Detect which cell encompasses the target text, then output its (x, y) center coordinate. 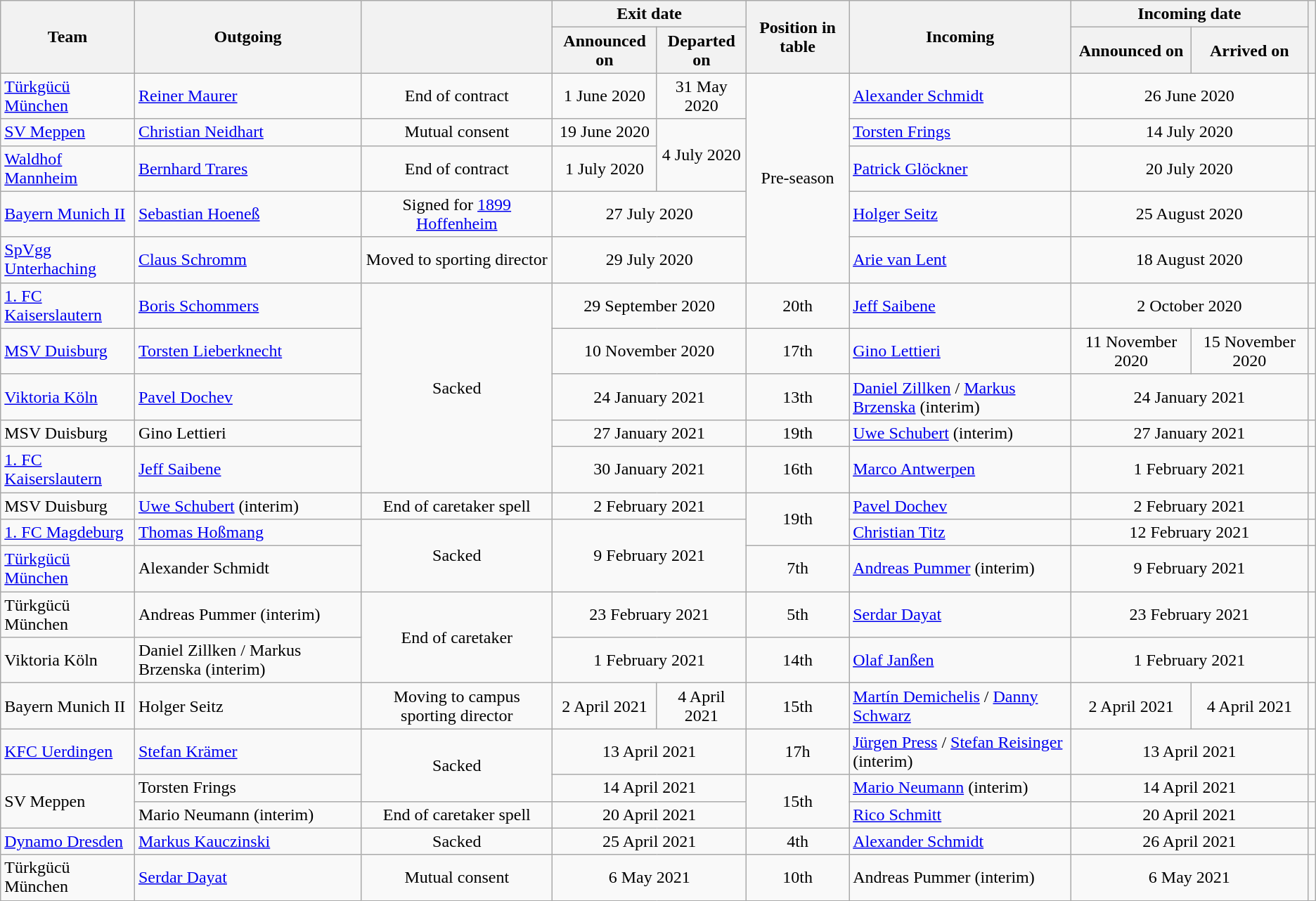
Arrived on (1250, 51)
25 August 2020 (1189, 214)
Moved to sporting director (457, 260)
Rico Schmitt (960, 815)
Stefan Krämer (247, 752)
Incoming (960, 37)
Martín Demichelis / Danny Schwarz (960, 706)
Position in table (798, 37)
11 November 2020 (1132, 351)
Departed on (702, 51)
29 July 2020 (650, 260)
14th (798, 661)
Jürgen Press / Stefan Reisinger (interim) (960, 752)
Patrick Glöckner (960, 169)
Christian Neidhart (247, 132)
2 October 2020 (1189, 305)
Torsten Lieberknecht (247, 351)
31 May 2020 (702, 96)
4 July 2020 (702, 155)
7th (798, 569)
26 April 2021 (1189, 841)
1 June 2020 (605, 96)
Reiner Maurer (247, 96)
Sebastian Hoeneß (247, 214)
Thomas Hoßmang (247, 533)
10 November 2020 (650, 351)
27 July 2020 (650, 214)
Signed for 1899 Hoffenheim (457, 214)
Pre-season (798, 178)
13th (798, 396)
25 April 2021 (650, 841)
End of caretaker (457, 637)
Dynamo Dresden (67, 841)
1. FC Magdeburg (67, 533)
Olaf Janßen (960, 661)
14 July 2020 (1189, 132)
30 January 2021 (650, 469)
15 November 2020 (1250, 351)
Arie van Lent (960, 260)
Marco Antwerpen (960, 469)
Outgoing (247, 37)
26 June 2020 (1189, 96)
5th (798, 614)
Markus Kauczinski (247, 841)
10th (798, 877)
20th (798, 305)
Moving to campus sporting director (457, 706)
Claus Schromm (247, 260)
Waldhof Mannheim (67, 169)
17h (798, 752)
17th (798, 351)
KFC Uerdingen (67, 752)
Boris Schommers (247, 305)
Christian Titz (960, 533)
29 September 2020 (650, 305)
Exit date (650, 14)
1 July 2020 (605, 169)
4th (798, 841)
19 June 2020 (605, 132)
Team (67, 37)
20 July 2020 (1189, 169)
SpVgg Unterhaching (67, 260)
18 August 2020 (1189, 260)
Bernhard Trares (247, 169)
16th (798, 469)
Incoming date (1189, 14)
12 February 2021 (1189, 533)
